For the text-containing cell, return its midpoint in [x, y] coordinate format. 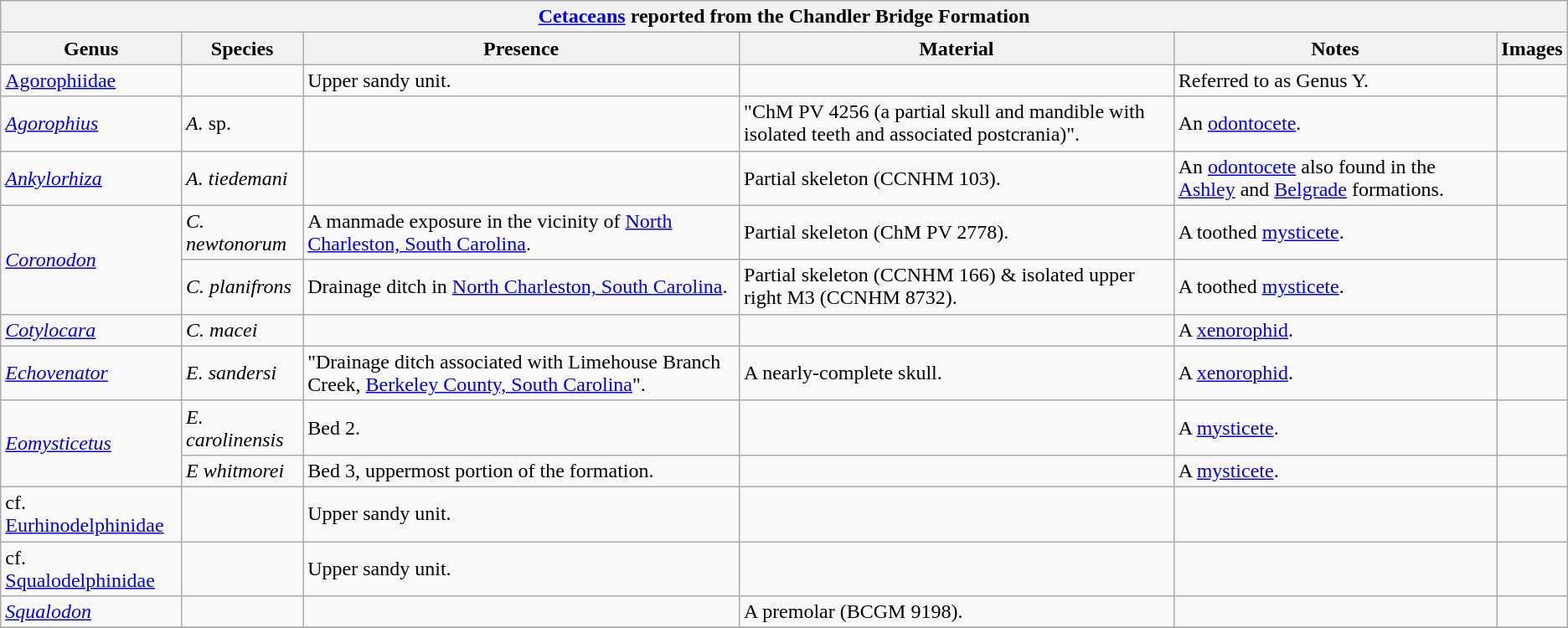
Cetaceans reported from the Chandler Bridge Formation [784, 17]
Images [1532, 49]
Partial skeleton (CCNHM 103). [957, 178]
Drainage ditch in North Charleston, South Carolina. [521, 286]
Notes [1335, 49]
Echovenator [91, 373]
Genus [91, 49]
Agorophius [91, 124]
Ankylorhiza [91, 178]
"ChM PV 4256 (a partial skull and mandible with isolated teeth and associated postcrania)". [957, 124]
Partial skeleton (CCNHM 166) & isolated upper right M3 (CCNHM 8732). [957, 286]
Bed 2. [521, 427]
C. planifrons [243, 286]
A nearly-complete skull. [957, 373]
E whitmorei [243, 471]
"Drainage ditch associated with Limehouse Branch Creek, Berkeley County, South Carolina". [521, 373]
cf. Eurhinodelphinidae [91, 514]
Referred to as Genus Y. [1335, 80]
A premolar (BCGM 9198). [957, 612]
Bed 3, uppermost portion of the formation. [521, 471]
E. sandersi [243, 373]
Species [243, 49]
A. tiedemani [243, 178]
A manmade exposure in the vicinity of North Charleston, South Carolina. [521, 233]
Presence [521, 49]
A. sp. [243, 124]
An odontocete also found in the Ashley and Belgrade formations. [1335, 178]
Squalodon [91, 612]
C. newtonorum [243, 233]
Material [957, 49]
C. macei [243, 330]
cf. Squalodelphinidae [91, 568]
Coronodon [91, 260]
Agorophiidae [91, 80]
An odontocete. [1335, 124]
Partial skeleton (ChM PV 2778). [957, 233]
Cotylocara [91, 330]
Eomysticetus [91, 444]
E. carolinensis [243, 427]
